Find where the given text appears and provide that cell's center as [x, y] coordinate. 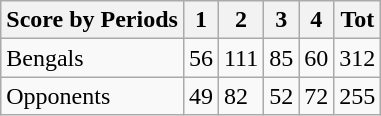
3 [282, 20]
49 [200, 96]
82 [240, 96]
Score by Periods [92, 20]
Opponents [92, 96]
312 [358, 58]
1 [200, 20]
Tot [358, 20]
111 [240, 58]
255 [358, 96]
Bengals [92, 58]
52 [282, 96]
85 [282, 58]
60 [316, 58]
4 [316, 20]
56 [200, 58]
72 [316, 96]
2 [240, 20]
